Determine the (x, y) coordinate at the center of the cell enclosing the given text.  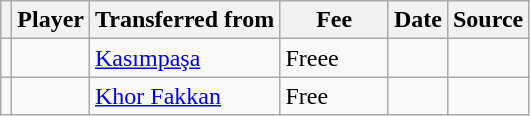
Kasımpaşa (185, 58)
Source (488, 20)
Fee (334, 20)
Freee (334, 58)
Player (51, 20)
Free (334, 96)
Khor Fakkan (185, 96)
Transferred from (185, 20)
Date (418, 20)
